Locate the cell with the specified text and output its [X, Y] center coordinate. 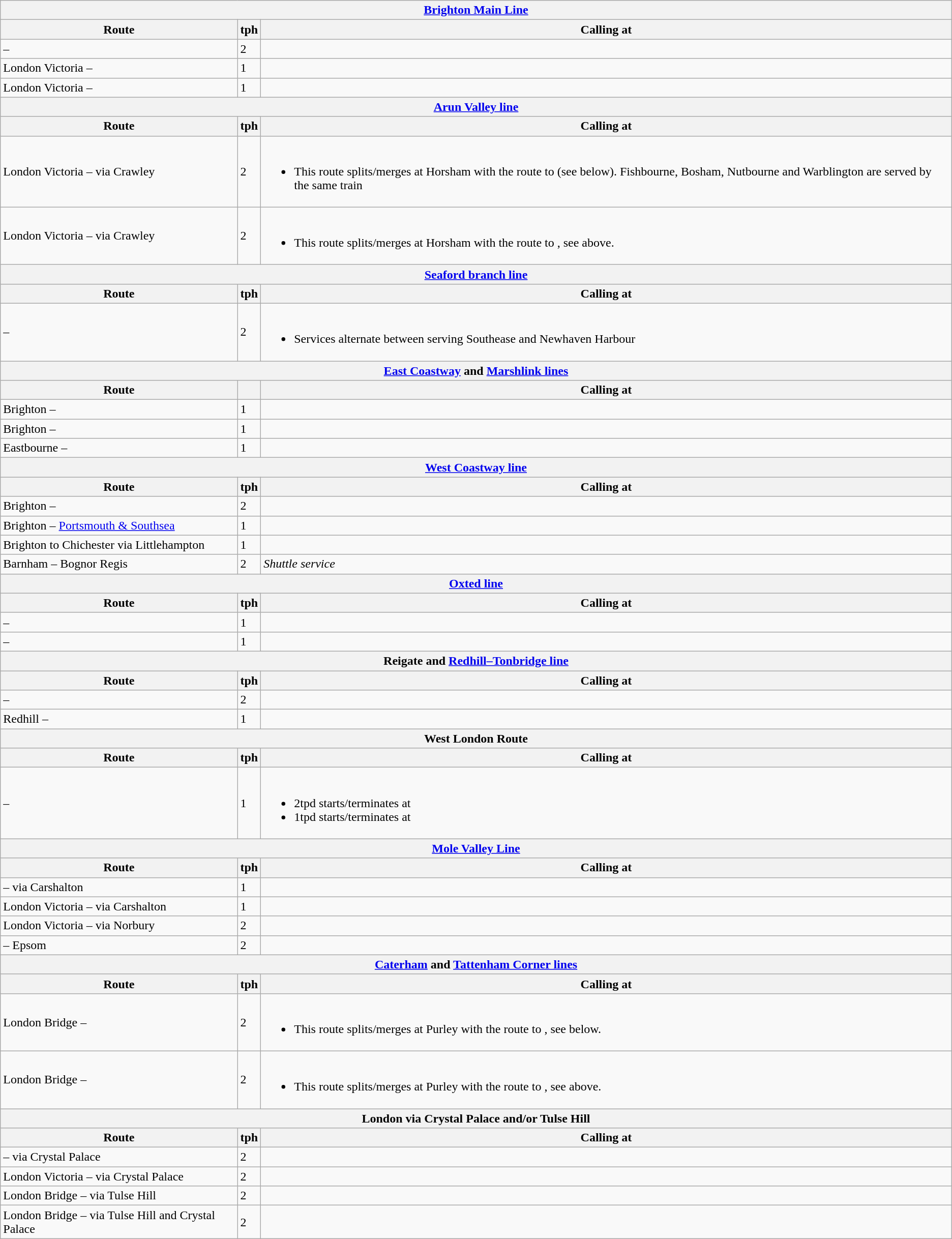
London Victoria – via Carshalton [119, 906]
Reigate and Redhill–Tonbridge line [476, 661]
– Epsom [119, 945]
London Bridge – via Tulse Hill [119, 1196]
Caterham and Tattenham Corner lines [476, 964]
West Coastway line [476, 467]
This route splits/merges at Purley with the route to , see below. [606, 1022]
London Victoria – via Norbury [119, 926]
Seaford branch line [476, 274]
Arun Valley line [476, 107]
Eastbourne – [119, 448]
Brighton – Portsmouth & Southsea [119, 525]
Shuttle service [606, 564]
2tpd starts/terminates at 1tpd starts/terminates at [606, 803]
London Bridge – via Tulse Hill and Crystal Palace [119, 1222]
Brighton to Chichester via Littlehampton [119, 545]
East Coastway and Marshlink lines [476, 371]
London via Crystal Palace and/or Tulse Hill [476, 1118]
London Victoria – via Crystal Palace [119, 1176]
This route splits/merges at Purley with the route to , see above. [606, 1079]
This route splits/merges at Horsham with the route to (see below). Fishbourne, Bosham, Nutbourne and Warblington are served by the same train [606, 171]
– via Crystal Palace [119, 1157]
Brighton Main Line [476, 10]
Barnham – Bognor Regis [119, 564]
Redhill – [119, 719]
Services alternate between serving Southease and Newhaven Harbour [606, 332]
Oxted line [476, 583]
This route splits/merges at Horsham with the route to , see above. [606, 236]
West London Route [476, 739]
– via Carshalton [119, 887]
Mole Valley Line [476, 848]
